Locate the cell with the specified text and output its (X, Y) center coordinate. 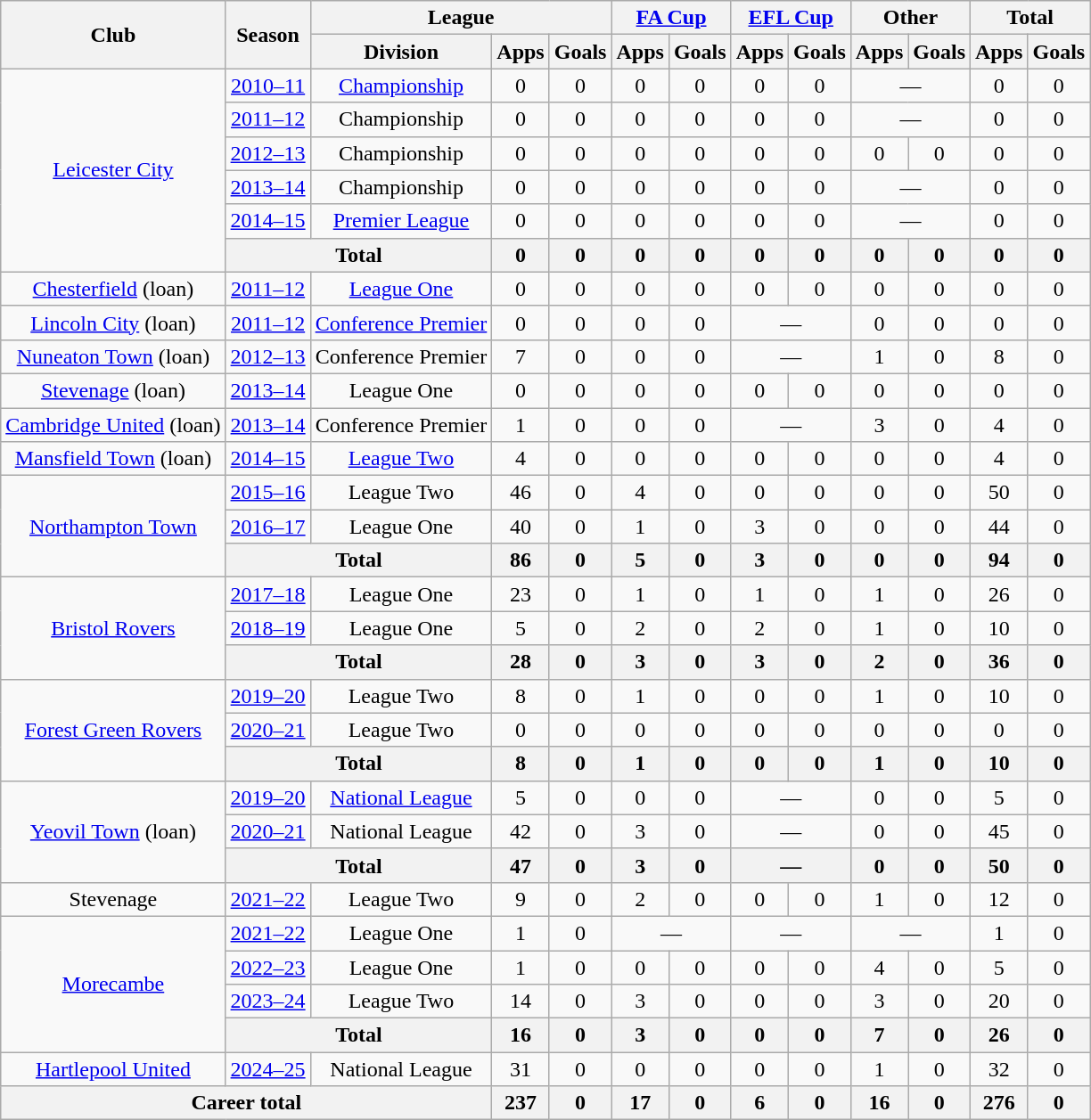
44 (999, 527)
Bristol Rovers (113, 628)
Other (910, 18)
20 (999, 1001)
23 (521, 594)
45 (999, 831)
28 (521, 662)
Cambridge United (loan) (113, 425)
276 (999, 1103)
Yeovil Town (loan) (113, 831)
2024–25 (267, 1069)
Hartlepool United (113, 1069)
Morecambe (113, 984)
Nuneaton Town (loan) (113, 356)
2018–19 (267, 628)
6 (759, 1103)
9 (521, 899)
237 (521, 1103)
2022–23 (267, 967)
Forest Green Rovers (113, 730)
2017–18 (267, 594)
Chesterfield (loan) (113, 289)
Mansfield Town (loan) (113, 459)
Season (267, 35)
Club (113, 35)
League (461, 18)
2010–11 (267, 86)
40 (521, 527)
42 (521, 831)
Career total (246, 1103)
46 (521, 493)
2015–16 (267, 493)
94 (999, 560)
Lincoln City (loan) (113, 323)
Division (401, 52)
2023–24 (267, 1001)
Stevenage (113, 899)
EFL Cup (791, 18)
86 (521, 560)
47 (521, 865)
Leicester City (113, 170)
17 (640, 1103)
Northampton Town (113, 527)
2016–17 (267, 527)
36 (999, 662)
14 (521, 1001)
FA Cup (671, 18)
12 (999, 899)
Premier League (401, 221)
31 (521, 1069)
32 (999, 1069)
Stevenage (loan) (113, 390)
